For the text-containing cell, return its midpoint in (x, y) coordinate format. 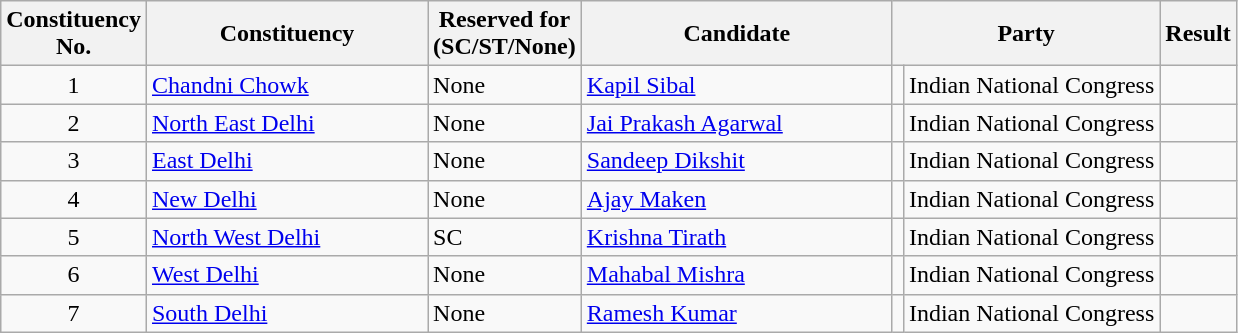
Candidate (736, 34)
1 (74, 85)
2 (74, 123)
3 (74, 161)
6 (74, 275)
Constituency (286, 34)
New Delhi (286, 199)
Ramesh Kumar (736, 313)
5 (74, 237)
East Delhi (286, 161)
SC (505, 237)
Reserved for(SC/ST/None) (505, 34)
Chandni Chowk (286, 85)
South Delhi (286, 313)
Sandeep Dikshit (736, 161)
7 (74, 313)
Ajay Maken (736, 199)
Krishna Tirath (736, 237)
West Delhi (286, 275)
Jai Prakash Agarwal (736, 123)
Result (1198, 34)
North East Delhi (286, 123)
Constituency No. (74, 34)
Party (1026, 34)
Mahabal Mishra (736, 275)
Kapil Sibal (736, 85)
North West Delhi (286, 237)
4 (74, 199)
